Determine the (X, Y) coordinate at the center of the cell enclosing the given text.  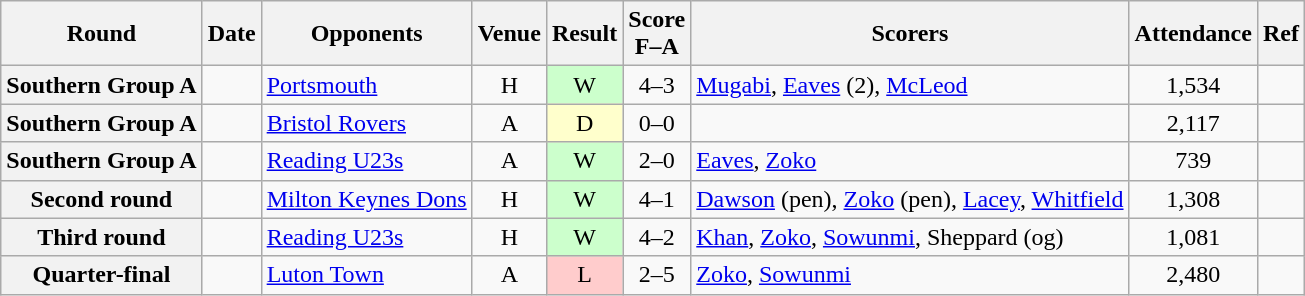
Eaves, Zoko (910, 161)
4–3 (657, 85)
Portsmouth (366, 85)
1,534 (1193, 85)
1,081 (1193, 237)
Bristol Rovers (366, 123)
2–5 (657, 275)
1,308 (1193, 199)
Quarter-final (102, 275)
ScoreF–A (657, 34)
Opponents (366, 34)
L (584, 275)
2,117 (1193, 123)
Dawson (pen), Zoko (pen), Lacey, Whitfield (910, 199)
Date (232, 34)
Attendance (1193, 34)
Khan, Zoko, Sowunmi, Sheppard (og) (910, 237)
0–0 (657, 123)
739 (1193, 161)
Ref (1280, 34)
D (584, 123)
2–0 (657, 161)
Mugabi, Eaves (2), McLeod (910, 85)
2,480 (1193, 275)
Third round (102, 237)
Milton Keynes Dons (366, 199)
Result (584, 34)
4–1 (657, 199)
Scorers (910, 34)
Luton Town (366, 275)
Round (102, 34)
Second round (102, 199)
Venue (509, 34)
4–2 (657, 237)
Zoko, Sowunmi (910, 275)
